Pinpoint the cell where the given text exists, returning its (x, y) midpoint coordinate. 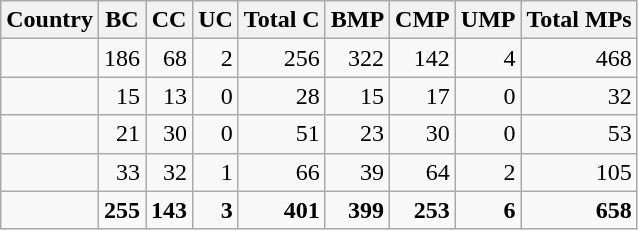
Total MPs (579, 20)
UMP (488, 20)
UC (216, 20)
28 (282, 96)
401 (282, 210)
1 (216, 172)
322 (357, 58)
BC (122, 20)
105 (579, 172)
3 (216, 210)
186 (122, 58)
658 (579, 210)
468 (579, 58)
399 (357, 210)
4 (488, 58)
53 (579, 134)
33 (122, 172)
256 (282, 58)
255 (122, 210)
64 (423, 172)
CMP (423, 20)
142 (423, 58)
17 (423, 96)
51 (282, 134)
Total C (282, 20)
253 (423, 210)
23 (357, 134)
68 (170, 58)
CC (170, 20)
BMP (357, 20)
13 (170, 96)
21 (122, 134)
Country (50, 20)
39 (357, 172)
66 (282, 172)
6 (488, 210)
143 (170, 210)
